Scan for the cell matching the given text and deliver its (X, Y) coordinate at center. 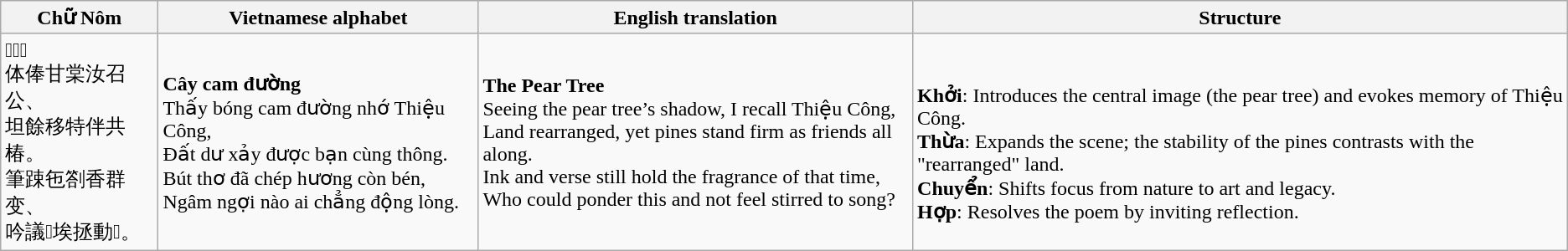
Vietnamese alphabet (318, 18)
English translation (695, 18)
Structure (1240, 18)
𣘃甘棠体俸甘棠汝召公、坦餘移特伴共椿。筆踈㐌劄香群变、吟議𱜢埃拯動𢚸。 (80, 142)
Cây cam đườngThấy bóng cam đường nhớ Thiệu Công,Đất dư xảy được bạn cùng thông.Bút thơ đã chép hương còn bén,Ngâm ngợi nào ai chẳng động lòng. (318, 142)
Chữ Nôm (80, 18)
